Search for the cell housing the specified text and yield its [X, Y] center coordinate. 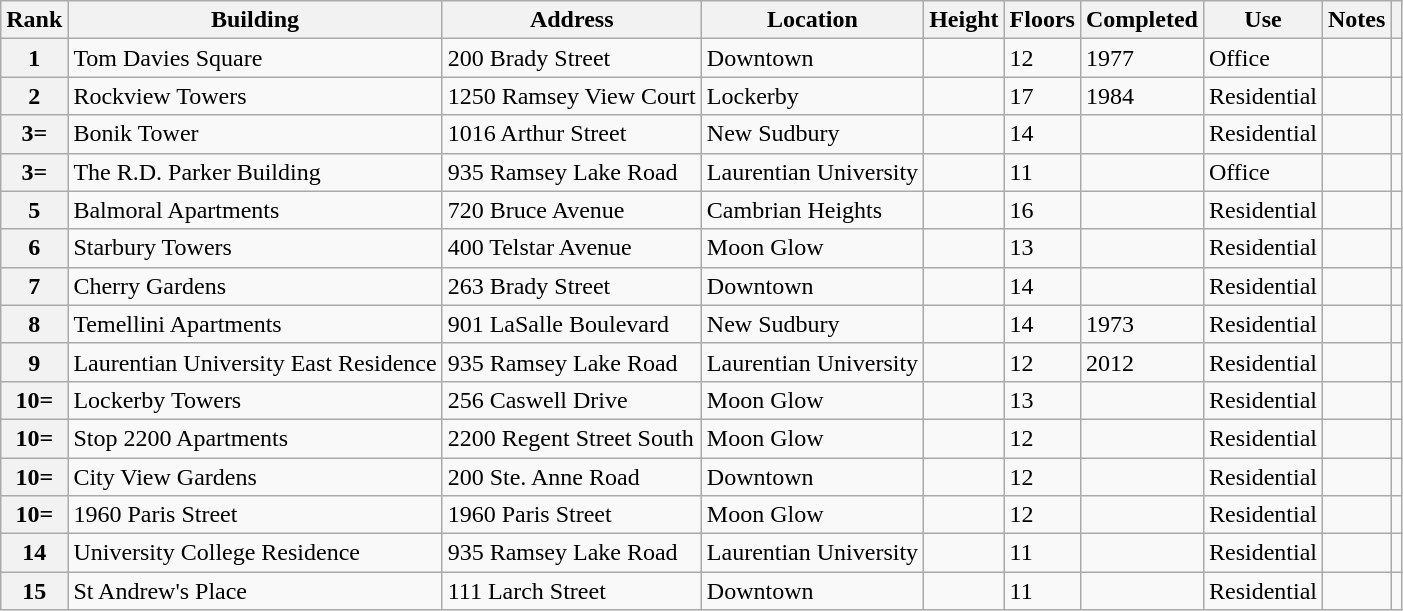
2 [34, 96]
Stop 2200 Apartments [255, 438]
200 Brady Street [572, 58]
Starbury Towers [255, 248]
1984 [1142, 96]
9 [34, 362]
7 [34, 286]
Height [964, 20]
263 Brady Street [572, 286]
256 Caswell Drive [572, 400]
Rockview Towers [255, 96]
Temellini Apartments [255, 324]
Completed [1142, 20]
City View Gardens [255, 477]
2012 [1142, 362]
St Andrew's Place [255, 591]
200 Ste. Anne Road [572, 477]
Lockerby [812, 96]
Cherry Gardens [255, 286]
17 [1042, 96]
720 Bruce Avenue [572, 210]
5 [34, 210]
1977 [1142, 58]
Cambrian Heights [812, 210]
Laurentian University East Residence [255, 362]
400 Telstar Avenue [572, 248]
Use [1262, 20]
Bonik Tower [255, 134]
Rank [34, 20]
Building [255, 20]
Notes [1356, 20]
111 Larch Street [572, 591]
Tom Davies Square [255, 58]
University College Residence [255, 553]
1973 [1142, 324]
8 [34, 324]
901 LaSalle Boulevard [572, 324]
Lockerby Towers [255, 400]
15 [34, 591]
1016 Arthur Street [572, 134]
1 [34, 58]
The R.D. Parker Building [255, 172]
Location [812, 20]
1250 Ramsey View Court [572, 96]
Floors [1042, 20]
Address [572, 20]
16 [1042, 210]
Balmoral Apartments [255, 210]
2200 Regent Street South [572, 438]
6 [34, 248]
